Determine the [x, y] coordinate at the center of the cell enclosing the given text.  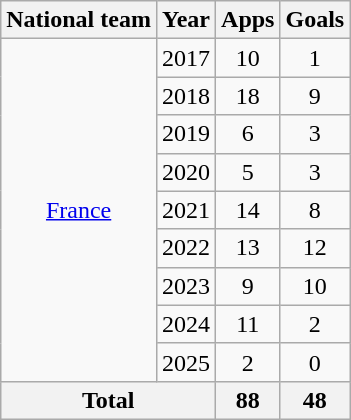
48 [315, 400]
Year [186, 20]
14 [248, 210]
2018 [186, 96]
11 [248, 324]
2025 [186, 362]
Apps [248, 20]
5 [248, 172]
2022 [186, 248]
National team [79, 20]
2019 [186, 134]
6 [248, 134]
France [79, 210]
8 [315, 210]
12 [315, 248]
2021 [186, 210]
88 [248, 400]
2020 [186, 172]
2017 [186, 58]
18 [248, 96]
2023 [186, 286]
Goals [315, 20]
2024 [186, 324]
1 [315, 58]
13 [248, 248]
0 [315, 362]
Total [108, 400]
